Search for the cell housing the specified text and yield its [x, y] center coordinate. 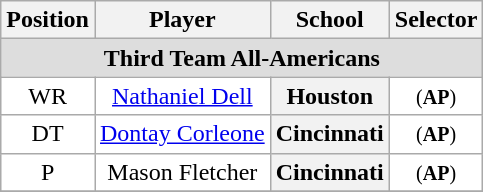
WR [48, 96]
Mason Fletcher [182, 172]
Dontay Corleone [182, 134]
Player [182, 20]
DT [48, 134]
Third Team All-Americans [242, 58]
Selector [436, 20]
School [330, 20]
P [48, 172]
Houston [330, 96]
Position [48, 20]
Nathaniel Dell [182, 96]
